Scan for the cell matching the given text and deliver its [X, Y] coordinate at center. 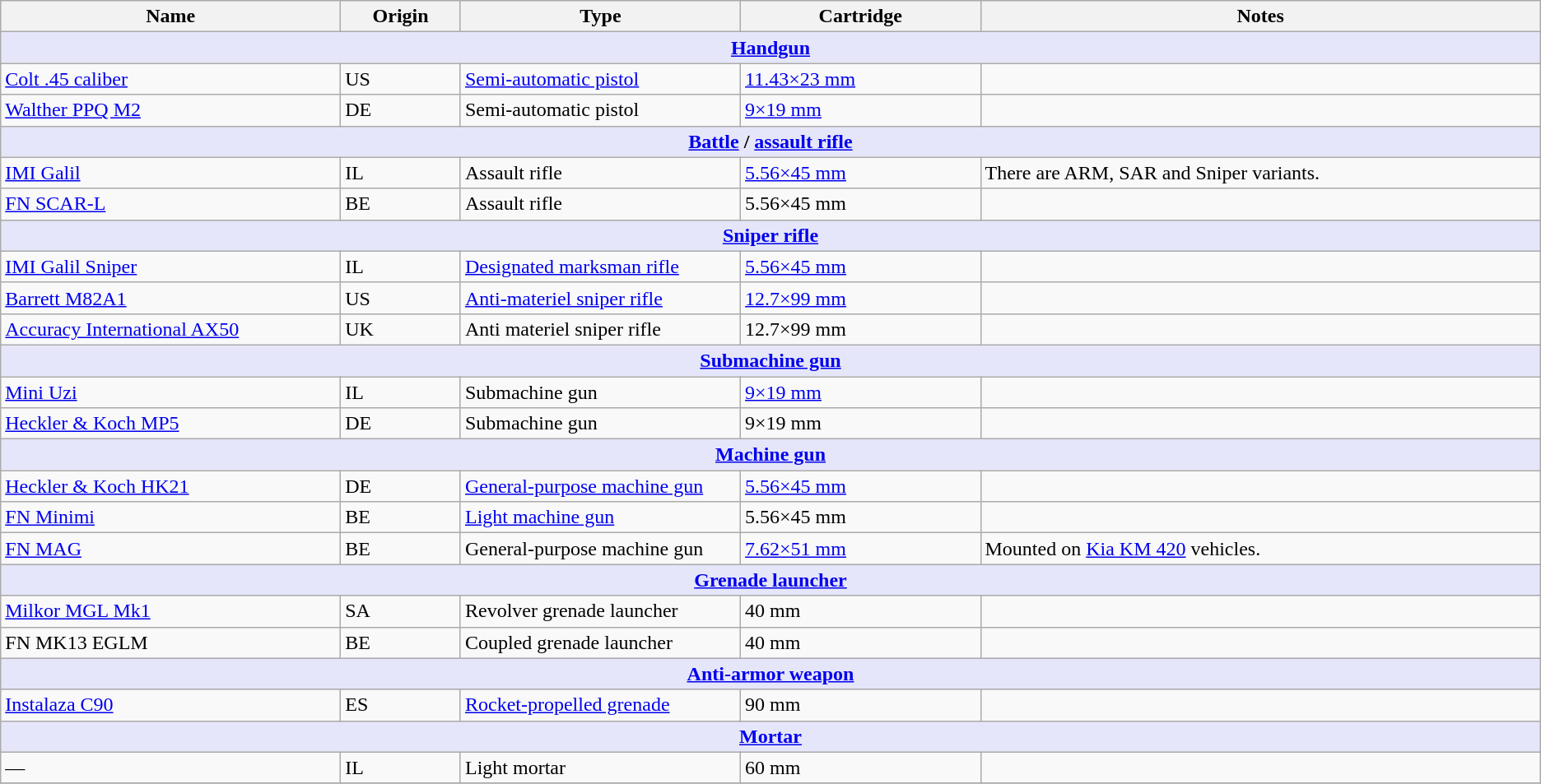
11.43×23 mm [861, 79]
Origin [401, 16]
90 mm [861, 705]
Accuracy International AX50 [171, 329]
ES [401, 705]
Coupled grenade launcher [600, 643]
60 mm [861, 768]
Colt .45 caliber [171, 79]
FN MAG [171, 549]
FN MK13 EGLM [171, 643]
IMI Galil [171, 173]
Revolver grenade launcher [600, 611]
Sniper rifle [770, 235]
Instalaza C90 [171, 705]
There are ARM, SAR and Sniper variants. [1260, 173]
Heckler & Koch HK21 [171, 486]
Anti materiel sniper rifle [600, 329]
Notes [1260, 16]
Grenade launcher [770, 580]
— [171, 768]
Light mortar [600, 768]
FN Minimi [171, 517]
Barrett M82A1 [171, 298]
SA [401, 611]
Heckler & Koch MP5 [171, 424]
Anti-armor weapon [770, 674]
UK [401, 329]
Anti-materiel sniper rifle [600, 298]
Type [600, 16]
Walther PPQ M2 [171, 110]
Light machine gun [600, 517]
Handgun [770, 48]
Rocket-propelled grenade [600, 705]
Designated marksman rifle [600, 267]
IMI Galil Sniper [171, 267]
Mini Uzi [171, 392]
Mortar [770, 736]
Milkor MGL Mk1 [171, 611]
FN SCAR-L [171, 204]
Name [171, 16]
Cartridge [861, 16]
Machine gun [770, 455]
7.62×51 mm [861, 549]
Mounted on Kia KM 420 vehicles. [1260, 549]
Battle / assault rifle [770, 141]
